Locate the cell with the specified text and output its (x, y) center coordinate. 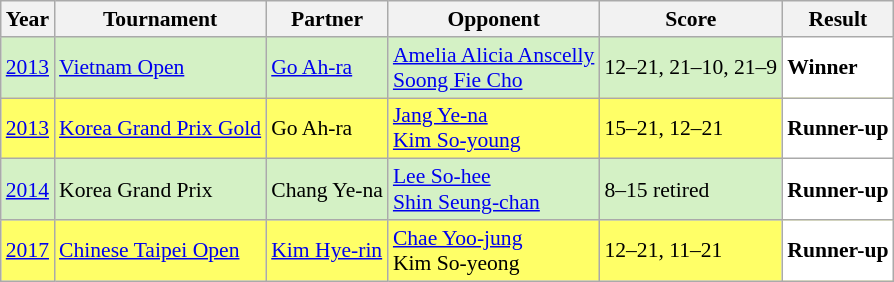
2017 (28, 250)
Lee So-hee Shin Seung-chan (494, 190)
Chang Ye-na (327, 190)
Partner (327, 19)
Kim Hye-rin (327, 250)
15–21, 12–21 (690, 128)
Year (28, 19)
Jang Ye-na Kim So-young (494, 128)
Amelia Alicia Anscelly Soong Fie Cho (494, 68)
Tournament (160, 19)
Score (690, 19)
Opponent (494, 19)
2014 (28, 190)
12–21, 11–21 (690, 250)
Winner (838, 68)
Chae Yoo-jung Kim So-yeong (494, 250)
12–21, 21–10, 21–9 (690, 68)
Korea Grand Prix (160, 190)
8–15 retired (690, 190)
Chinese Taipei Open (160, 250)
Result (838, 19)
Korea Grand Prix Gold (160, 128)
Vietnam Open (160, 68)
